Output the (X, Y) coordinate of the center of the cell containing the given text.  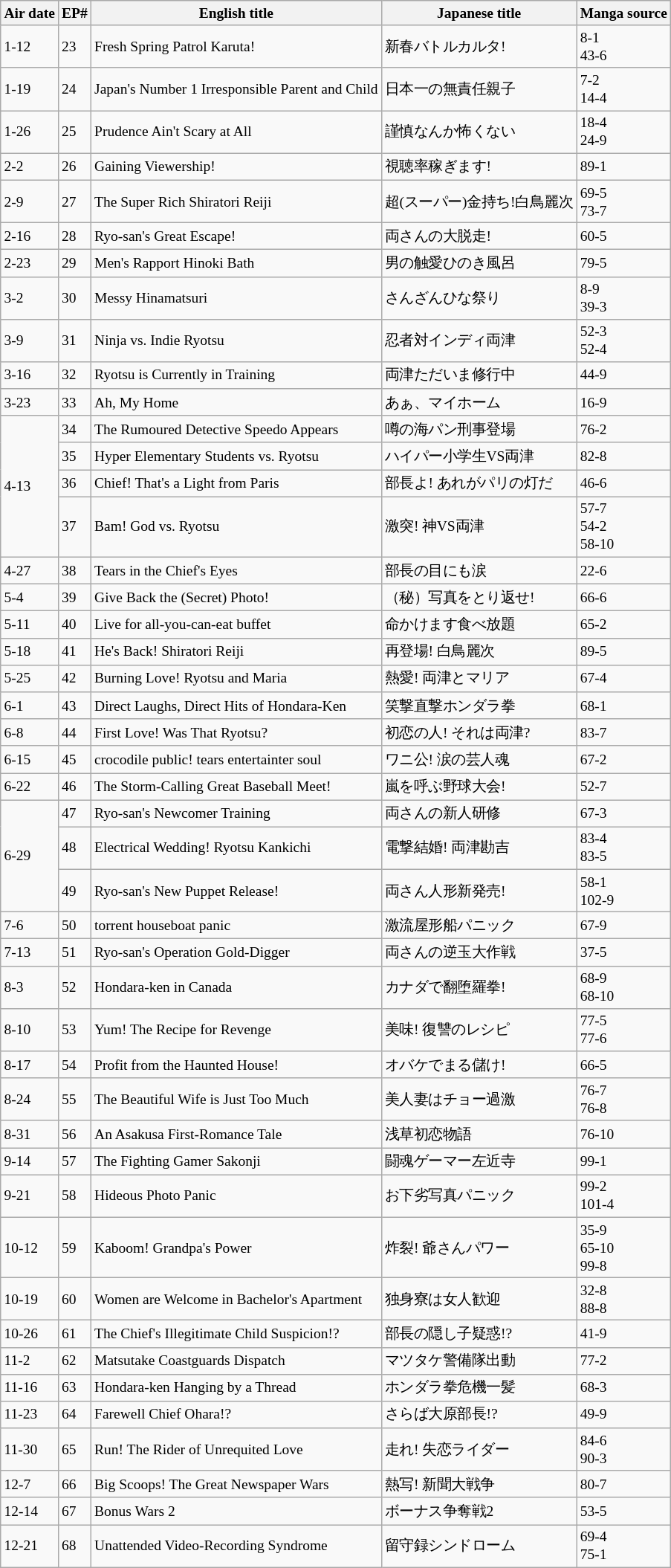
35 (74, 456)
11-16 (30, 1387)
83-483-5 (623, 848)
37-5 (623, 952)
69-475-1 (623, 1546)
炸裂! 爺さんパワー (479, 1248)
熱写! 新聞大戦争 (479, 1484)
電撃結婚! 両津勘吉 (479, 848)
The Beautiful Wife is Just Too Much (236, 1099)
23 (74, 46)
27 (74, 201)
10-26 (30, 1334)
さらば大原部長!? (479, 1415)
59 (74, 1248)
22-6 (623, 570)
76-2 (623, 429)
41-9 (623, 1334)
2-16 (30, 236)
再登場! 白鳥麗次 (479, 651)
77-577-6 (623, 1029)
3-23 (30, 402)
3-9 (30, 341)
He's Back! Shiratori Reiji (236, 651)
走れ! 失恋ライダー (479, 1450)
Give Back the (Secret) Photo! (236, 598)
12-7 (30, 1484)
64 (74, 1415)
35-965-1099-8 (623, 1248)
44 (74, 732)
57 (74, 1161)
Messy Hinamatsuri (236, 297)
Chief! That's a Light from Paris (236, 483)
5-18 (30, 651)
Unattended Video-Recording Syndrome (236, 1546)
68-1 (623, 706)
8-143-6 (623, 46)
torrent houseboat panic (236, 926)
7-6 (30, 926)
11-30 (30, 1450)
Air date (30, 13)
Hondara-ken in Canada (236, 987)
Ryo-san's New Puppet Release! (236, 891)
33 (74, 402)
An Asakusa First-Romance Tale (236, 1134)
男の触愛ひのき風呂 (479, 263)
（秘）写真をとり返せ! (479, 598)
58-1102-9 (623, 891)
Direct Laughs, Direct Hits of Hondara-Ken (236, 706)
美人妻はチョー過激 (479, 1099)
9-14 (30, 1161)
68-968-10 (623, 987)
新春バトルカルタ! (479, 46)
2-2 (30, 167)
Farewell Chief Ohara!? (236, 1415)
Hideous Photo Panic (236, 1196)
美味! 復讐のレシピ (479, 1029)
7-214-4 (623, 89)
60 (74, 1298)
9-21 (30, 1196)
Men's Rapport Hinoki Bath (236, 263)
63 (74, 1387)
Bonus Wars 2 (236, 1511)
Ninja vs. Indie Ryotsu (236, 341)
Hyper Elementary Students vs. Ryotsu (236, 456)
4-13 (30, 486)
45 (74, 759)
Ryotsu is Currently in Training (236, 375)
闘魂ゲーマー左近寺 (479, 1161)
83-7 (623, 732)
オバケでまる儲け! (479, 1065)
超(スーパー)金持ち!白鳥麗次 (479, 201)
4-27 (30, 570)
68-3 (623, 1387)
crocodile public! tears entertainter soul (236, 759)
60-5 (623, 236)
42 (74, 678)
EP# (74, 13)
58 (74, 1196)
12-21 (30, 1546)
部長よ! あれがパリの灯だ (479, 483)
両さんの逆玉大作戦 (479, 952)
The Super Rich Shiratori Reiji (236, 201)
67-4 (623, 678)
ボーナス争奪戦2 (479, 1511)
53 (74, 1029)
43 (74, 706)
67-9 (623, 926)
The Fighting Gamer Sakonji (236, 1161)
77-2 (623, 1361)
31 (74, 341)
55 (74, 1099)
61 (74, 1334)
Fresh Spring Patrol Karuta! (236, 46)
Gaining Viewership! (236, 167)
両さんの新人研修 (479, 813)
The Chief's Illegitimate Child Suspicion!? (236, 1334)
Japanese title (479, 13)
41 (74, 651)
視聴率稼ぎます! (479, 167)
68 (74, 1546)
12-14 (30, 1511)
マツタケ警備隊出動 (479, 1361)
28 (74, 236)
7-13 (30, 952)
48 (74, 848)
66 (74, 1484)
両さん人形新発売! (479, 891)
Kaboom! Grandpa's Power (236, 1248)
The Storm-Calling Great Baseball Meet! (236, 787)
両さんの大脱走! (479, 236)
English title (236, 13)
激流屋形船パニック (479, 926)
命かけます食べ放題 (479, 625)
あぁ、マイホーム (479, 402)
両津ただいま修行中 (479, 375)
3-16 (30, 375)
Hondara-ken Hanging by a Thread (236, 1387)
6-1 (30, 706)
留守録シンドローム (479, 1546)
Electrical Wedding! Ryotsu Kankichi (236, 848)
Ryo-san's Operation Gold-Digger (236, 952)
66-6 (623, 598)
5-11 (30, 625)
Tears in the Chief's Eyes (236, 570)
浅草初恋物語 (479, 1134)
部長の目にも涙 (479, 570)
2-9 (30, 201)
Prudence Ain't Scary at All (236, 132)
11-2 (30, 1361)
26 (74, 167)
25 (74, 132)
39 (74, 598)
カナダで翻堕羅拳! (479, 987)
嵐を呼ぶ野球大会! (479, 787)
5-25 (30, 678)
11-23 (30, 1415)
Manga source (623, 13)
62 (74, 1361)
52-352-4 (623, 341)
67 (74, 1511)
8-31 (30, 1134)
56 (74, 1134)
Run! The Rider of Unrequited Love (236, 1450)
32-888-8 (623, 1298)
Ryo-san's Newcomer Training (236, 813)
Matsutake Coastguards Dispatch (236, 1361)
8-939-3 (623, 297)
76-10 (623, 1134)
部長の隠し子疑惑!? (479, 1334)
Yum! The Recipe for Revenge (236, 1029)
89-5 (623, 651)
65-2 (623, 625)
5-4 (30, 598)
99-2101-4 (623, 1196)
66-5 (623, 1065)
18-424-9 (623, 132)
99-1 (623, 1161)
笑撃直撃ホンダラ拳 (479, 706)
6-15 (30, 759)
独身寮は女人歓迎 (479, 1298)
Big Scoops! The Great Newspaper Wars (236, 1484)
36 (74, 483)
65 (74, 1450)
3-2 (30, 297)
10-19 (30, 1298)
67-2 (623, 759)
51 (74, 952)
1-19 (30, 89)
38 (74, 570)
噂の海パン刑事登場 (479, 429)
ホンダラ拳危機一髪 (479, 1387)
忍者対インディ両津 (479, 341)
初恋の人! それは両津? (479, 732)
46 (74, 787)
49-9 (623, 1415)
Japan's Number 1 Irresponsible Parent and Child (236, 89)
6-22 (30, 787)
8-3 (30, 987)
ハイパー小学生VS両津 (479, 456)
32 (74, 375)
44-9 (623, 375)
さんざんひな祭り (479, 297)
ワニ公! 涙の芸人魂 (479, 759)
49 (74, 891)
52-7 (623, 787)
54 (74, 1065)
24 (74, 89)
34 (74, 429)
6-8 (30, 732)
16-9 (623, 402)
89-1 (623, 167)
1-26 (30, 132)
53-5 (623, 1511)
80-7 (623, 1484)
47 (74, 813)
8-10 (30, 1029)
52 (74, 987)
Ah, My Home (236, 402)
The Rumoured Detective Speedo Appears (236, 429)
Live for all-you-can-eat buffet (236, 625)
Ryo-san's Great Escape! (236, 236)
謹慎なんか怖くない (479, 132)
Burning Love! Ryotsu and Maria (236, 678)
76-776-8 (623, 1099)
67-3 (623, 813)
6-29 (30, 856)
10-12 (30, 1248)
日本一の無責任親子 (479, 89)
69-573-7 (623, 201)
First Love! Was That Ryotsu? (236, 732)
Women are Welcome in Bachelor's Apartment (236, 1298)
1-12 (30, 46)
2-23 (30, 263)
お下劣写真パニック (479, 1196)
8-17 (30, 1065)
8-24 (30, 1099)
84-690-3 (623, 1450)
熱愛! 両津とマリア (479, 678)
Profit from the Haunted House! (236, 1065)
82-8 (623, 456)
50 (74, 926)
激突! 神VS両津 (479, 526)
Bam! God vs. Ryotsu (236, 526)
40 (74, 625)
57-754-258-10 (623, 526)
46-6 (623, 483)
29 (74, 263)
30 (74, 297)
79-5 (623, 263)
37 (74, 526)
